Return the (X, Y) coordinate for the center point of the cell that contains the specified text.  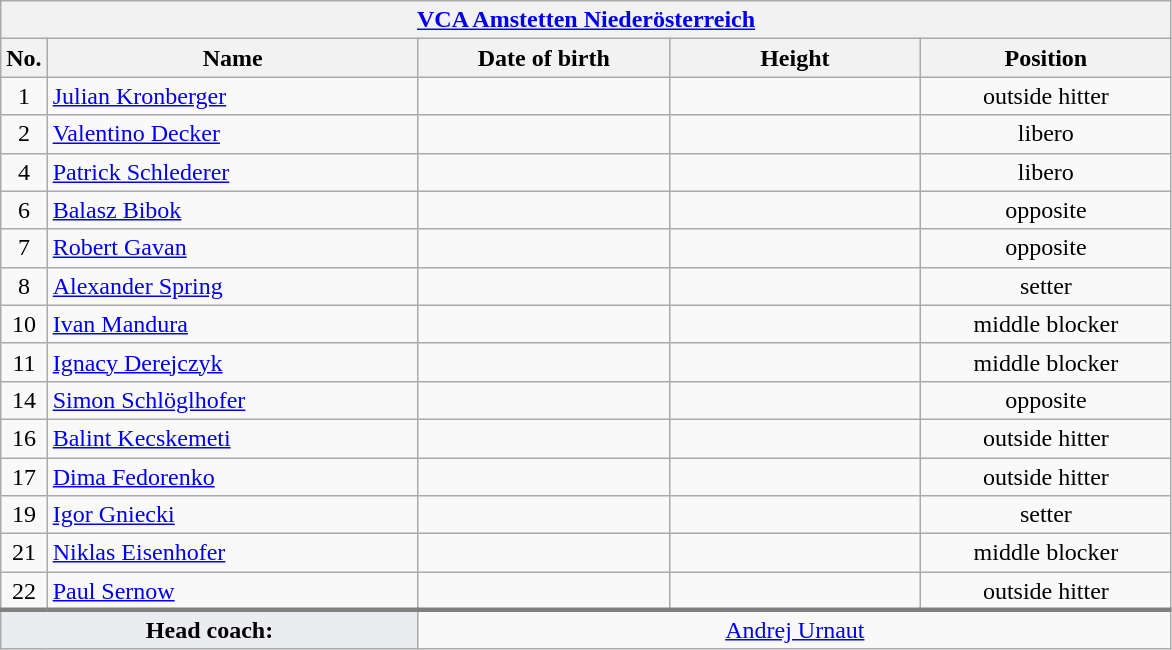
Alexander Spring (232, 286)
Robert Gavan (232, 248)
Valentino Decker (232, 134)
Dima Fedorenko (232, 477)
Ivan Mandura (232, 324)
11 (24, 362)
19 (24, 515)
21 (24, 553)
Ignacy Derejczyk (232, 362)
Head coach: (210, 630)
8 (24, 286)
Igor Gniecki (232, 515)
Balasz Bibok (232, 210)
4 (24, 172)
16 (24, 438)
VCA Amstetten Niederösterreich (586, 20)
Niklas Eisenhofer (232, 553)
Name (232, 58)
2 (24, 134)
Paul Sernow (232, 591)
Simon Schlöglhofer (232, 400)
Patrick Schlederer (232, 172)
14 (24, 400)
Position (1046, 58)
Julian Kronberger (232, 96)
17 (24, 477)
1 (24, 96)
Balint Kecskemeti (232, 438)
7 (24, 248)
No. (24, 58)
Height (794, 58)
Andrej Urnaut (794, 630)
10 (24, 324)
6 (24, 210)
Date of birth (544, 58)
22 (24, 591)
